Identify which cell holds the provided text, then report its (x, y) central coordinate. 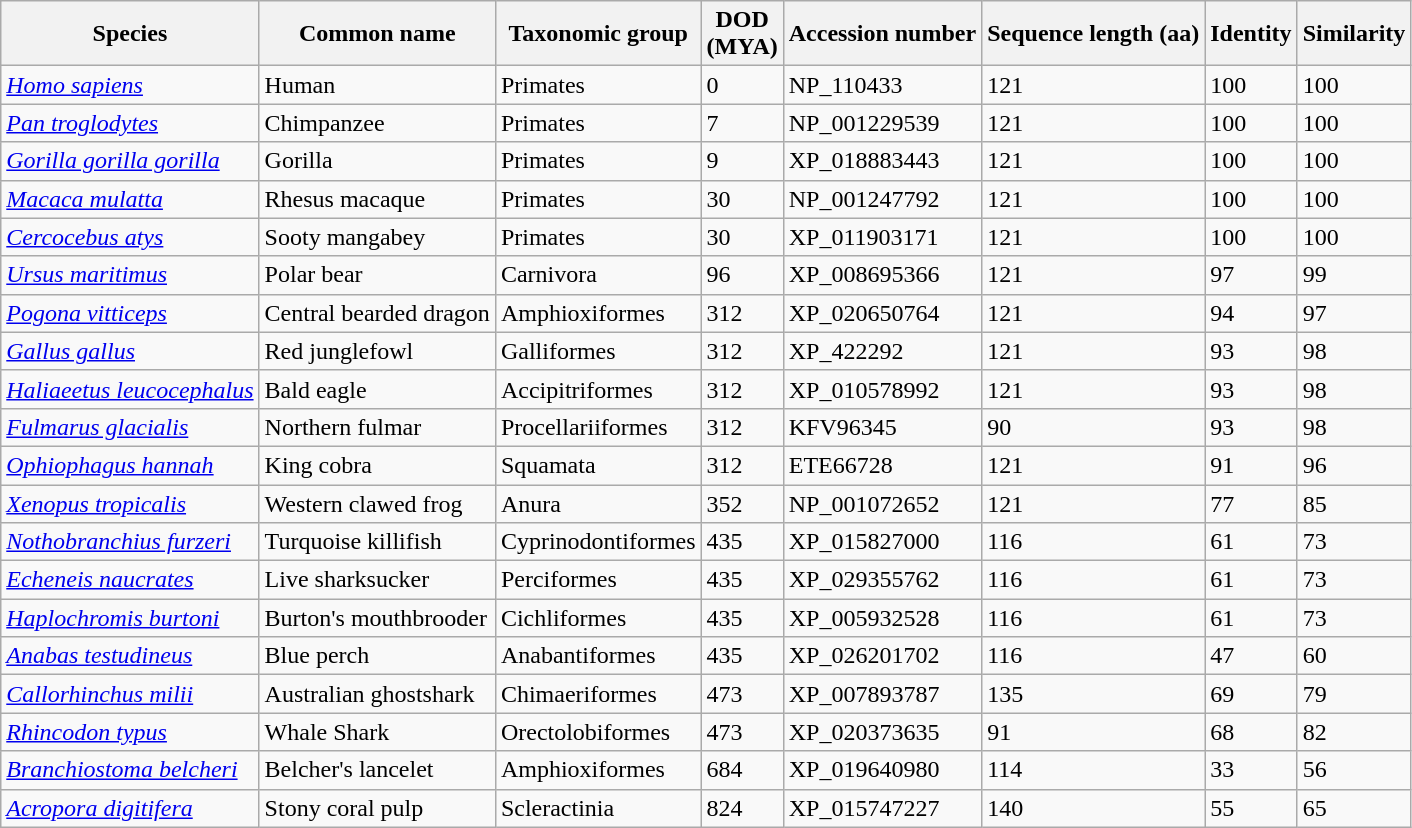
Galliformes (598, 351)
114 (1094, 770)
Burton's mouthbrooder (377, 618)
Blue perch (377, 656)
NP_001247792 (882, 199)
Haliaeetus leucocephalus (130, 389)
Species (130, 34)
ETE66728 (882, 465)
Homo sapiens (130, 85)
XP_020373635 (882, 732)
Acropora digitifera (130, 808)
XP_007893787 (882, 694)
65 (1354, 808)
Fulmarus glacialis (130, 427)
684 (742, 770)
Rhincodon typus (130, 732)
33 (1251, 770)
XP_018883443 (882, 161)
Nothobranchius furzeri (130, 542)
Echeneis naucrates (130, 580)
XP_011903171 (882, 237)
Cyprinodontiformes (598, 542)
XP_026201702 (882, 656)
Gallus gallus (130, 351)
Gorilla (377, 161)
Ophiophagus hannah (130, 465)
Human (377, 85)
85 (1354, 503)
XP_020650764 (882, 313)
Central bearded dragon (377, 313)
Callorhinchus milii (130, 694)
Identity (1251, 34)
140 (1094, 808)
XP_015827000 (882, 542)
Polar bear (377, 275)
Pogona vitticeps (130, 313)
824 (742, 808)
Anabas testudineus (130, 656)
Sequence length (aa) (1094, 34)
Sooty mangabey (377, 237)
82 (1354, 732)
Western clawed frog (377, 503)
Macaca mulatta (130, 199)
Australian ghostshark (377, 694)
0 (742, 85)
XP_008695366 (882, 275)
Rhesus macaque (377, 199)
Similarity (1354, 34)
56 (1354, 770)
XP_005932528 (882, 618)
DOD(MYA) (742, 34)
Haplochromis burtoni (130, 618)
Xenopus tropicalis (130, 503)
XP_019640980 (882, 770)
352 (742, 503)
7 (742, 123)
Anura (598, 503)
Northern fulmar (377, 427)
Squamata (598, 465)
94 (1251, 313)
69 (1251, 694)
Turquoise killifish (377, 542)
55 (1251, 808)
135 (1094, 694)
Perciformes (598, 580)
Accession number (882, 34)
99 (1354, 275)
Orectolobiformes (598, 732)
NP_110433 (882, 85)
90 (1094, 427)
XP_010578992 (882, 389)
Branchiostoma belcheri (130, 770)
Belcher's lancelet (377, 770)
9 (742, 161)
KFV96345 (882, 427)
77 (1251, 503)
NP_001229539 (882, 123)
Scleractinia (598, 808)
Live sharksucker (377, 580)
XP_422292 (882, 351)
Cichliformes (598, 618)
Common name (377, 34)
Anabantiformes (598, 656)
Gorilla gorilla gorilla (130, 161)
47 (1251, 656)
Accipitriformes (598, 389)
Procellariiformes (598, 427)
Chimpanzee (377, 123)
Taxonomic group (598, 34)
Chimaeriformes (598, 694)
Red junglefowl (377, 351)
Ursus maritimus (130, 275)
NP_001072652 (882, 503)
60 (1354, 656)
68 (1251, 732)
King cobra (377, 465)
Stony coral pulp (377, 808)
XP_029355762 (882, 580)
Cercocebus atys (130, 237)
XP_015747227 (882, 808)
Whale Shark (377, 732)
Bald eagle (377, 389)
Pan troglodytes (130, 123)
79 (1354, 694)
Carnivora (598, 275)
